Search for the cell housing the specified text and yield its (x, y) center coordinate. 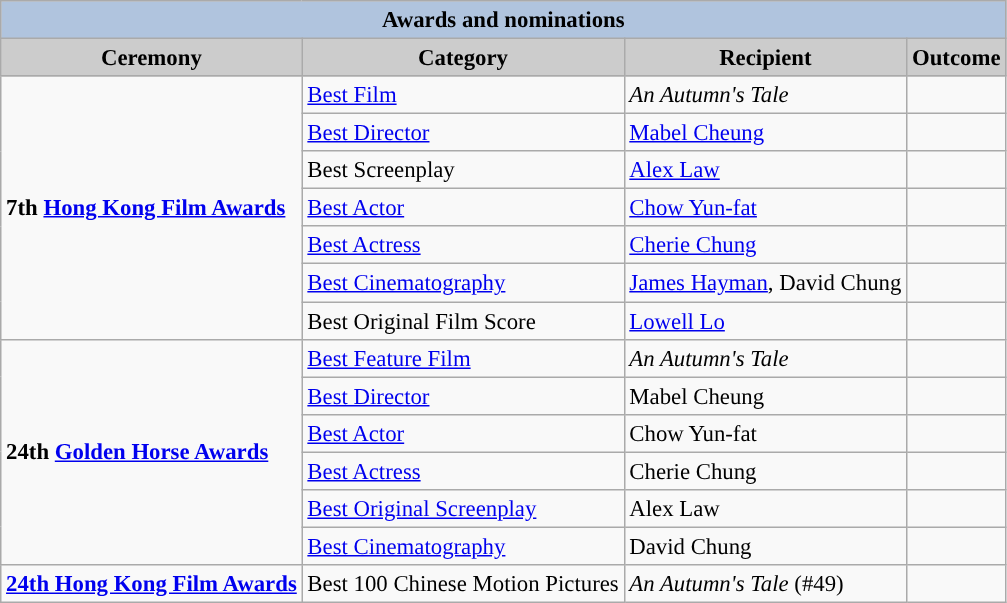
Best 100 Chinese Motion Pictures (463, 584)
Category (463, 58)
Best Original Screenplay (463, 509)
An Autumn's Tale (#49) (766, 584)
Recipient (766, 58)
Best Feature Film (463, 358)
Awards and nominations (504, 20)
Outcome (956, 58)
James Hayman, David Chung (766, 283)
24th Hong Kong Film Awards (152, 584)
David Chung (766, 546)
Ceremony (152, 58)
Best Original Film Score (463, 321)
Best Film (463, 95)
Best Screenplay (463, 170)
24th Golden Horse Awards (152, 452)
7th Hong Kong Film Awards (152, 208)
Lowell Lo (766, 321)
